Return the (X, Y) coordinate for the center point of the cell that contains the specified text.  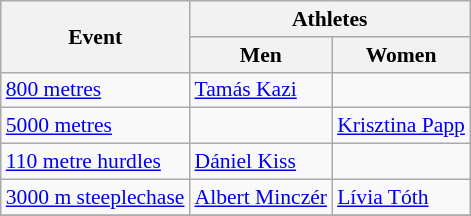
Event (96, 36)
Men (262, 55)
Tamás Kazi (262, 90)
Women (401, 55)
3000 m steeplechase (96, 197)
Krisztina Papp (401, 126)
Athletes (330, 19)
Dániel Kiss (262, 162)
110 metre hurdles (96, 162)
5000 metres (96, 126)
Lívia Tóth (401, 197)
800 metres (96, 90)
Albert Minczér (262, 197)
